Locate the cell with the specified text and output its [x, y] center coordinate. 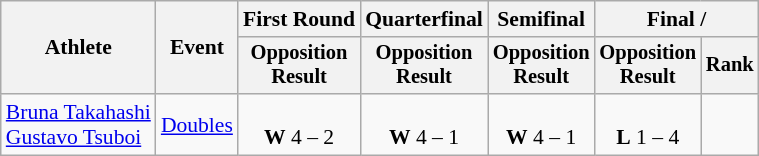
Final / [676, 19]
Event [197, 48]
Quarterfinal [424, 19]
Semifinal [542, 19]
Bruna TakahashiGustavo Tsuboi [78, 124]
First Round [299, 19]
Athlete [78, 48]
W 4 – 2 [299, 124]
Rank [730, 66]
L 1 – 4 [648, 124]
Doubles [197, 124]
